For the text-containing cell, return its midpoint in [x, y] coordinate format. 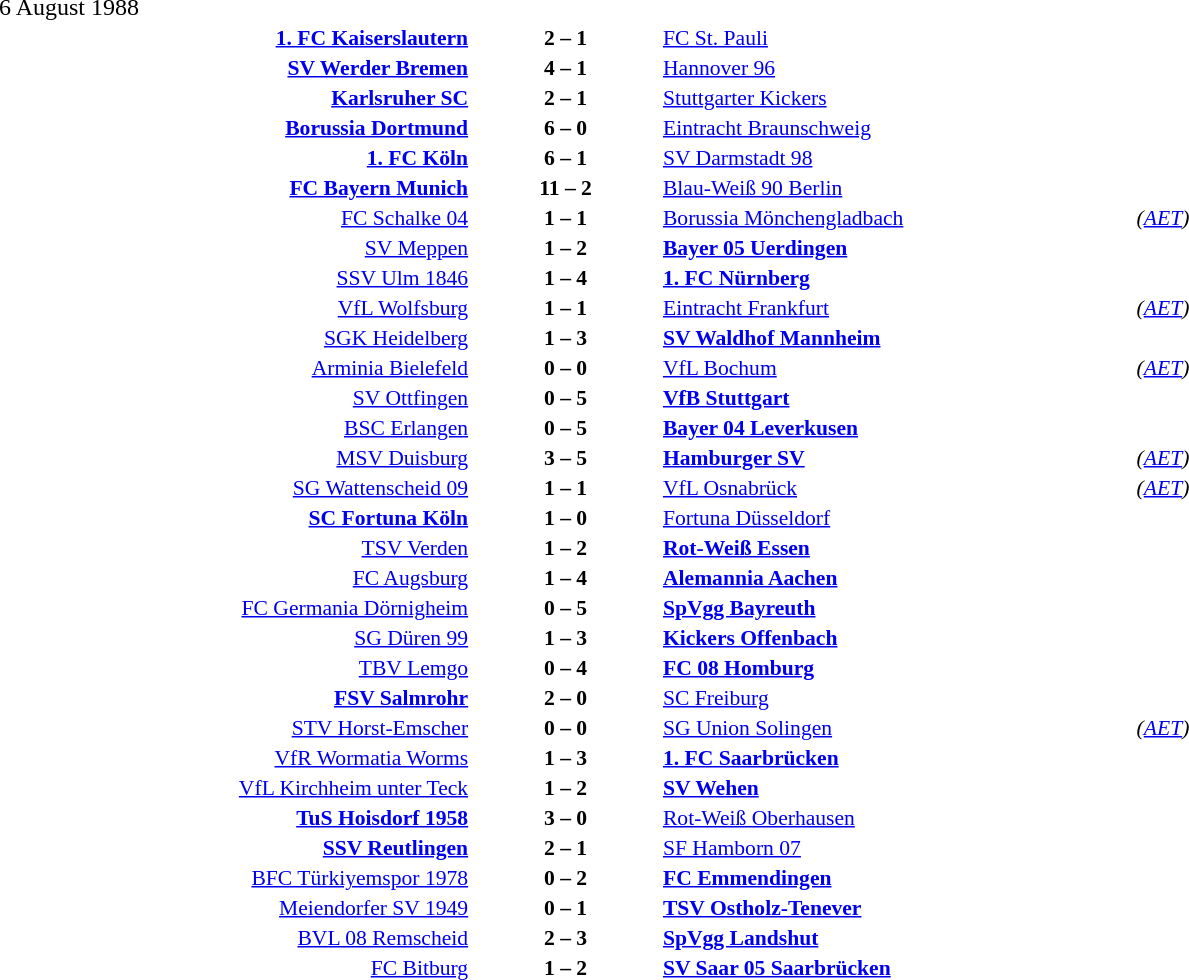
Rot-Weiß Oberhausen [897, 818]
Blau-Weiß 90 Berlin [897, 188]
FC Emmendingen [897, 878]
Stuttgarter Kickers [897, 98]
Kickers Offenbach [897, 638]
SV Wehen [897, 788]
11 – 2 [566, 188]
FC 08 Homburg [897, 668]
Bayer 04 Leverkusen [897, 428]
3 – 0 [566, 818]
4 – 1 [566, 68]
Alemannia Aachen [897, 578]
SV Darmstadt 98 [897, 158]
1. FC Nürnberg [897, 278]
SF Hamborn 07 [897, 848]
Borussia Mönchengladbach [897, 218]
Hamburger SV [897, 458]
SG Union Solingen [897, 728]
1. FC Saarbrücken [897, 758]
VfL Bochum [897, 368]
Fortuna Düsseldorf [897, 518]
VfB Stuttgart [897, 398]
Bayer 05 Uerdingen [897, 248]
Hannover 96 [897, 68]
TSV Ostholz-Tenever [897, 908]
Eintracht Frankfurt [897, 308]
3 – 5 [566, 458]
SpVgg Bayreuth [897, 608]
FC St. Pauli [897, 38]
Rot-Weiß Essen [897, 548]
SpVgg Landshut [897, 938]
0 – 4 [566, 668]
0 – 1 [566, 908]
SV Waldhof Mannheim [897, 338]
Eintracht Braunschweig [897, 128]
2 – 3 [566, 938]
2 – 0 [566, 698]
6 – 0 [566, 128]
VfL Osnabrück [897, 488]
6 – 1 [566, 158]
SC Freiburg [897, 698]
1 – 0 [566, 518]
0 – 2 [566, 878]
